Scan for the cell matching the given text and deliver its [X, Y] coordinate at center. 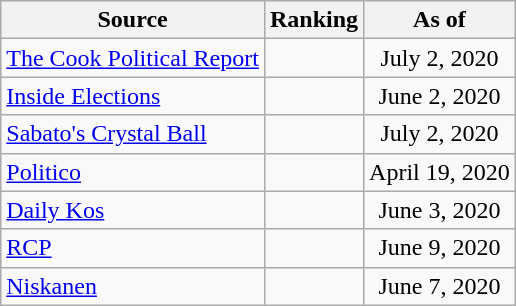
As of [440, 20]
April 19, 2020 [440, 172]
The Cook Political Report [133, 58]
Sabato's Crystal Ball [133, 134]
Inside Elections [133, 96]
June 2, 2020 [440, 96]
RCP [133, 248]
Niskanen [133, 286]
June 3, 2020 [440, 210]
Daily Kos [133, 210]
Ranking [314, 20]
Source [133, 20]
June 9, 2020 [440, 248]
Politico [133, 172]
June 7, 2020 [440, 286]
